Capture the cell that displays the provided text and extract its (x, y) central coordinate. 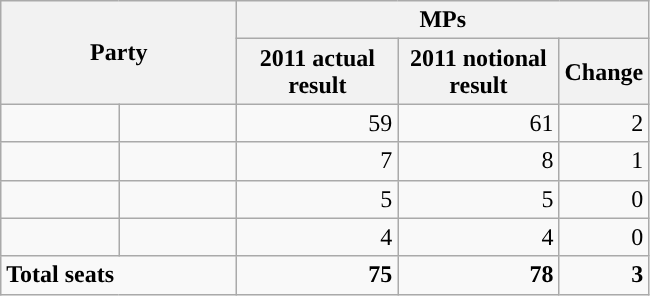
78 (478, 275)
2 (604, 123)
75 (318, 275)
2011 actual result (318, 72)
Change (604, 72)
7 (318, 161)
Total seats (119, 275)
61 (478, 123)
8 (478, 161)
2011 notional result (478, 72)
3 (604, 275)
Party (119, 52)
59 (318, 123)
MPs (443, 20)
1 (604, 161)
